From the cell containing the given text, extract its center point as [X, Y] coordinate. 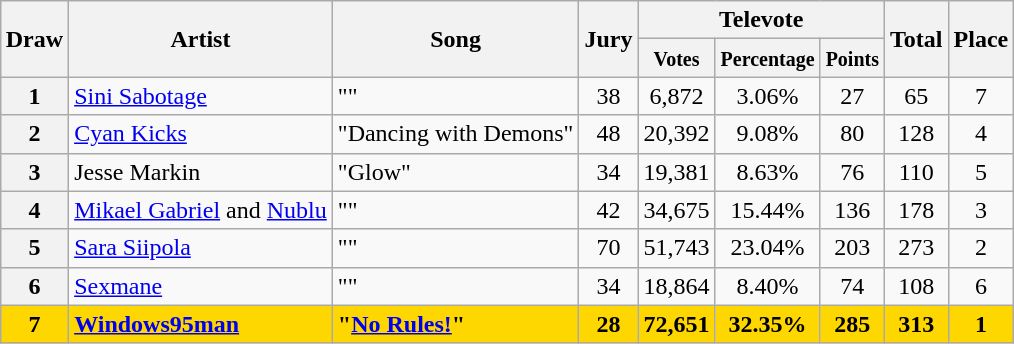
51,743 [676, 248]
Total [917, 39]
110 [917, 172]
65 [917, 96]
128 [917, 134]
80 [852, 134]
8.63% [768, 172]
38 [608, 96]
70 [608, 248]
28 [608, 324]
32.35% [768, 324]
Percentage [768, 58]
Sexmane [201, 286]
Sini Sabotage [201, 96]
136 [852, 210]
Draw [34, 39]
Votes [676, 58]
18,864 [676, 286]
23.04% [768, 248]
313 [917, 324]
Jesse Markin [201, 172]
"Dancing with Demons" [456, 134]
Song [456, 39]
3.06% [768, 96]
Sara Siipola [201, 248]
72,651 [676, 324]
34,675 [676, 210]
74 [852, 286]
108 [917, 286]
"No Rules!" [456, 324]
20,392 [676, 134]
Artist [201, 39]
"Glow" [456, 172]
Televote [762, 20]
9.08% [768, 134]
42 [608, 210]
285 [852, 324]
Mikael Gabriel and Nublu [201, 210]
6,872 [676, 96]
8.40% [768, 286]
15.44% [768, 210]
178 [917, 210]
Windows95man [201, 324]
48 [608, 134]
273 [917, 248]
203 [852, 248]
76 [852, 172]
Cyan Kicks [201, 134]
27 [852, 96]
Jury [608, 39]
19,381 [676, 172]
Place [981, 39]
Points [852, 58]
